Extract the (x, y) coordinate from the center of the cell holding the provided text.  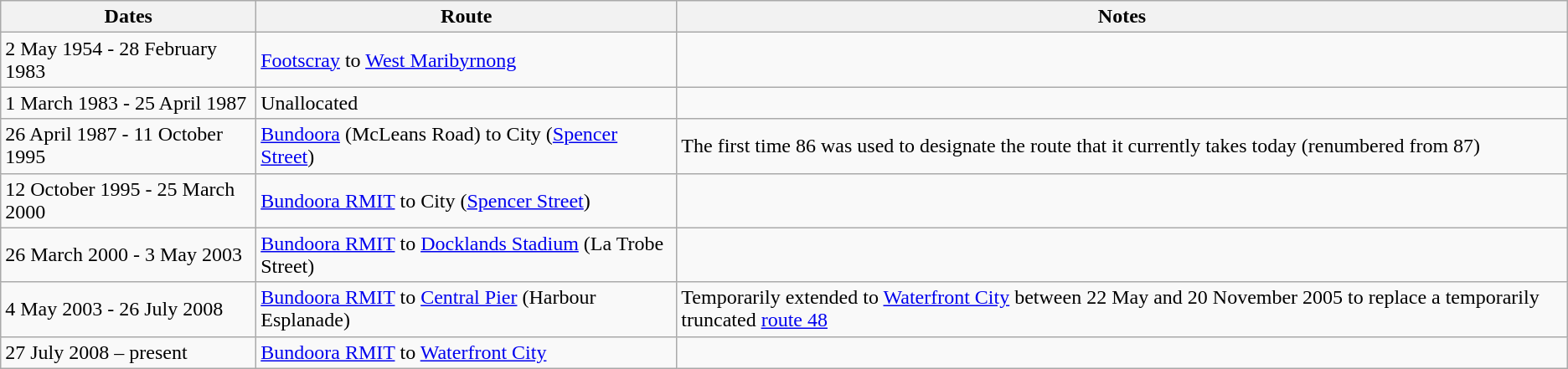
Bundoora (McLeans Road) to City (Spencer Street) (467, 146)
Notes (1122, 17)
Temporarily extended to Waterfront City between 22 May and 20 November 2005 to replace a temporarily truncated route 48 (1122, 310)
26 April 1987 - 11 October 1995 (129, 146)
27 July 2008 – present (129, 352)
4 May 2003 - 26 July 2008 (129, 310)
26 March 2000 - 3 May 2003 (129, 254)
Route (467, 17)
The first time 86 was used to designate the route that it currently takes today (renumbered from 87) (1122, 146)
12 October 1995 - 25 March 2000 (129, 201)
Unallocated (467, 103)
1 March 1983 - 25 April 1987 (129, 103)
Bundoora RMIT to Waterfront City (467, 352)
Footscray to West Maribyrnong (467, 60)
Bundoora RMIT to Central Pier (Harbour Esplanade) (467, 310)
2 May 1954 - 28 February 1983 (129, 60)
Bundoora RMIT to City (Spencer Street) (467, 201)
Dates (129, 17)
Bundoora RMIT to Docklands Stadium (La Trobe Street) (467, 254)
